Detect which cell encompasses the target text, then output its [X, Y] center coordinate. 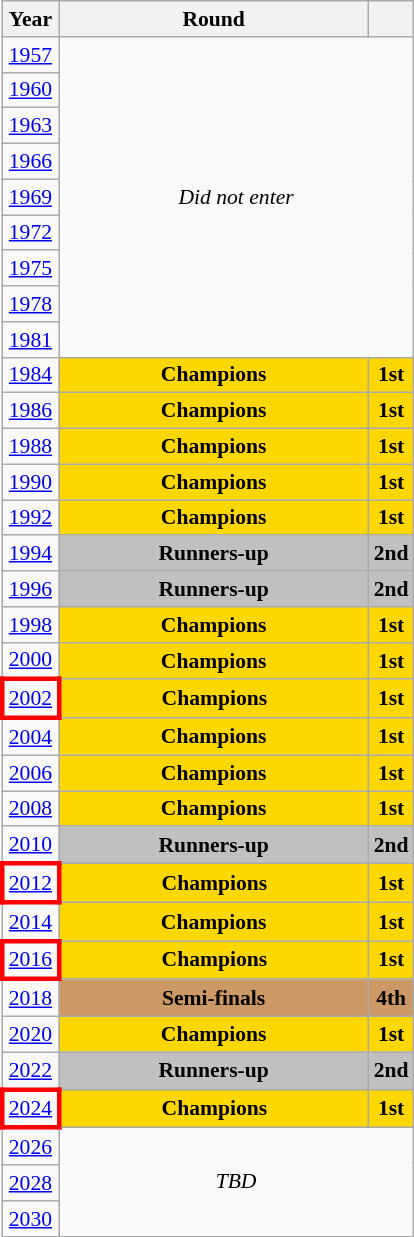
Semi-finals [214, 998]
1984 [30, 375]
2012 [30, 884]
2010 [30, 846]
2024 [30, 1108]
1966 [30, 162]
1963 [30, 126]
1996 [30, 589]
2022 [30, 1070]
2008 [30, 809]
1992 [30, 518]
2030 [30, 1219]
Did not enter [236, 198]
4th [392, 998]
2004 [30, 736]
1969 [30, 197]
2016 [30, 960]
Year [30, 19]
1998 [30, 625]
1975 [30, 269]
1994 [30, 554]
2018 [30, 998]
1960 [30, 90]
2006 [30, 773]
2014 [30, 922]
2000 [30, 660]
2026 [30, 1146]
2020 [30, 1035]
Round [214, 19]
1990 [30, 482]
1972 [30, 233]
1978 [30, 304]
1986 [30, 411]
1988 [30, 447]
2002 [30, 700]
TBD [236, 1182]
2028 [30, 1183]
1981 [30, 340]
1957 [30, 55]
